For the text-containing cell, return its midpoint in [X, Y] coordinate format. 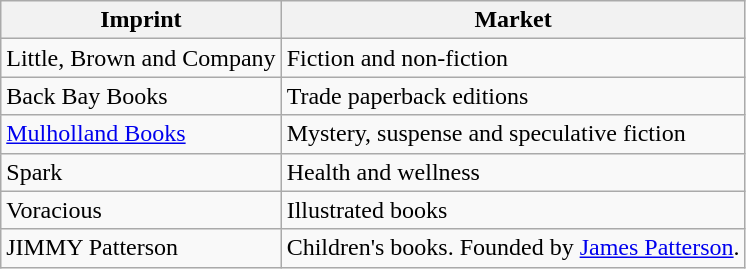
Imprint [141, 20]
Spark [141, 172]
Back Bay Books [141, 96]
Fiction and non-fiction [513, 58]
Illustrated books [513, 210]
Market [513, 20]
JIMMY Patterson [141, 248]
Children's books. Founded by James Patterson. [513, 248]
Mulholland Books [141, 134]
Voracious [141, 210]
Little, Brown and Company [141, 58]
Trade paperback editions [513, 96]
Health and wellness [513, 172]
Mystery, suspense and speculative fiction [513, 134]
